Find where the given text appears and provide that cell's center as (x, y) coordinate. 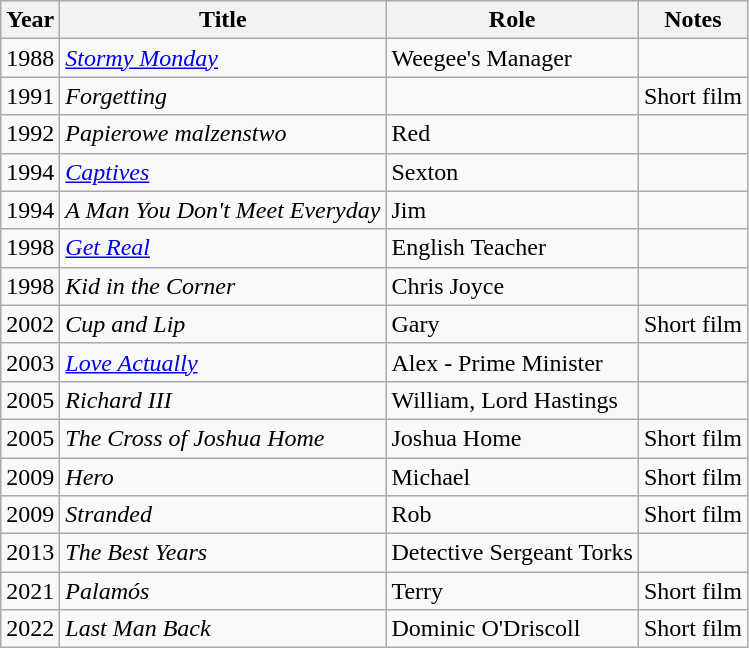
Joshua Home (512, 438)
English Teacher (512, 248)
Weegee's Manager (512, 58)
Alex - Prime Minister (512, 362)
Sexton (512, 172)
Palamós (223, 591)
Jim (512, 210)
Red (512, 134)
Terry (512, 591)
2002 (30, 324)
Year (30, 20)
1991 (30, 96)
Detective Sergeant Torks (512, 553)
Michael (512, 477)
Love Actually (223, 362)
Last Man Back (223, 629)
1988 (30, 58)
2022 (30, 629)
Stranded (223, 515)
Captives (223, 172)
Notes (692, 20)
Chris Joyce (512, 286)
Richard III (223, 400)
William, Lord Hastings (512, 400)
A Man You Don't Meet Everyday (223, 210)
The Best Years (223, 553)
Stormy Monday (223, 58)
2021 (30, 591)
Gary (512, 324)
The Cross of Joshua Home (223, 438)
1992 (30, 134)
Rob (512, 515)
Get Real (223, 248)
Kid in the Corner (223, 286)
Cup and Lip (223, 324)
Papierowe malzenstwo (223, 134)
Dominic O'Driscoll (512, 629)
Hero (223, 477)
2003 (30, 362)
Title (223, 20)
2013 (30, 553)
Role (512, 20)
Forgetting (223, 96)
